For the text-containing cell, return its midpoint in (x, y) coordinate format. 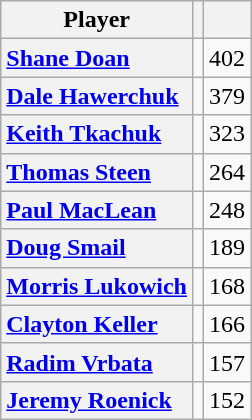
Dale Hawerchuk (97, 96)
189 (228, 248)
Radim Vrbata (97, 362)
168 (228, 286)
Thomas Steen (97, 172)
248 (228, 210)
152 (228, 400)
166 (228, 324)
Jeremy Roenick (97, 400)
Paul MacLean (97, 210)
Keith Tkachuk (97, 134)
Player (97, 20)
Doug Smail (97, 248)
Shane Doan (97, 58)
Morris Lukowich (97, 286)
157 (228, 362)
402 (228, 58)
379 (228, 96)
323 (228, 134)
264 (228, 172)
Clayton Keller (97, 324)
